Scan for the cell matching the given text and deliver its [x, y] coordinate at center. 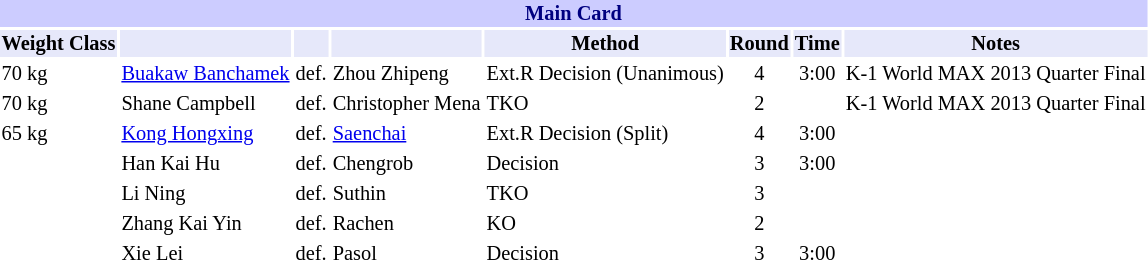
Li Ning [206, 194]
Method [605, 44]
Buakaw Banchamek [206, 74]
65 kg [58, 134]
Rachen [406, 224]
Chengrob [406, 164]
Time [817, 44]
Weight Class [58, 44]
Decision [605, 164]
Shane Campbell [206, 104]
Ext.R Decision (Split) [605, 134]
KO [605, 224]
Christopher Mena [406, 104]
Kong Hongxing [206, 134]
Han Kai Hu [206, 164]
Saenchai [406, 134]
Zhang Kai Yin [206, 224]
Main Card [574, 14]
Round [759, 44]
Zhou Zhipeng [406, 74]
Ext.R Decision (Unanimous) [605, 74]
Suthin [406, 194]
Notes [996, 44]
